Scan for the cell matching the given text and deliver its [X, Y] coordinate at center. 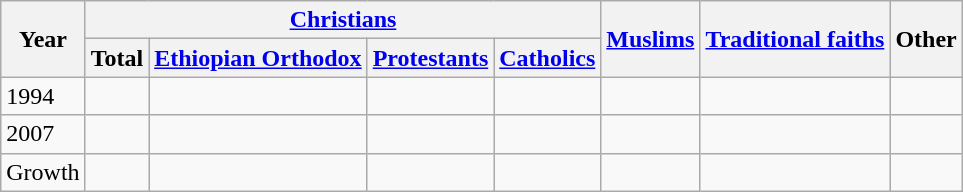
Other [926, 39]
Protestants [430, 58]
Christians [343, 20]
Year [43, 39]
Muslims [650, 39]
1994 [43, 96]
2007 [43, 134]
Catholics [548, 58]
Growth [43, 172]
Traditional faiths [795, 39]
Total [117, 58]
Ethiopian Orthodox [258, 58]
